Detect which cell encompasses the target text, then output its (x, y) center coordinate. 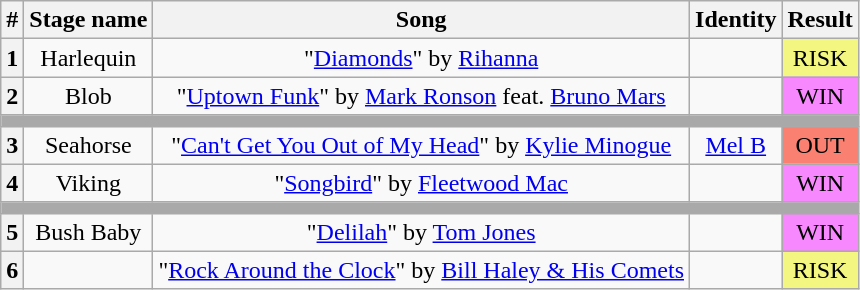
2 (12, 96)
Blob (88, 96)
4 (12, 183)
5 (12, 232)
Stage name (88, 20)
"Rock Around the Clock" by Bill Haley & His Comets (422, 270)
1 (12, 58)
Seahorse (88, 145)
Song (422, 20)
Bush Baby (88, 232)
Mel B (736, 145)
"Delilah" by Tom Jones (422, 232)
"Can't Get You Out of My Head" by Kylie Minogue (422, 145)
OUT (820, 145)
Identity (736, 20)
Harlequin (88, 58)
3 (12, 145)
# (12, 20)
Result (820, 20)
"Uptown Funk" by Mark Ronson feat. Bruno Mars (422, 96)
"Songbird" by Fleetwood Mac (422, 183)
Viking (88, 183)
6 (12, 270)
"Diamonds" by Rihanna (422, 58)
